Return the (X, Y) coordinate for the center point of the cell that contains the specified text.  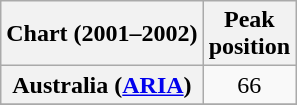
Australia (ARIA) (102, 85)
Chart (2001–2002) (102, 34)
66 (249, 85)
Peakposition (249, 34)
